Scan for the cell matching the given text and deliver its [X, Y] coordinate at center. 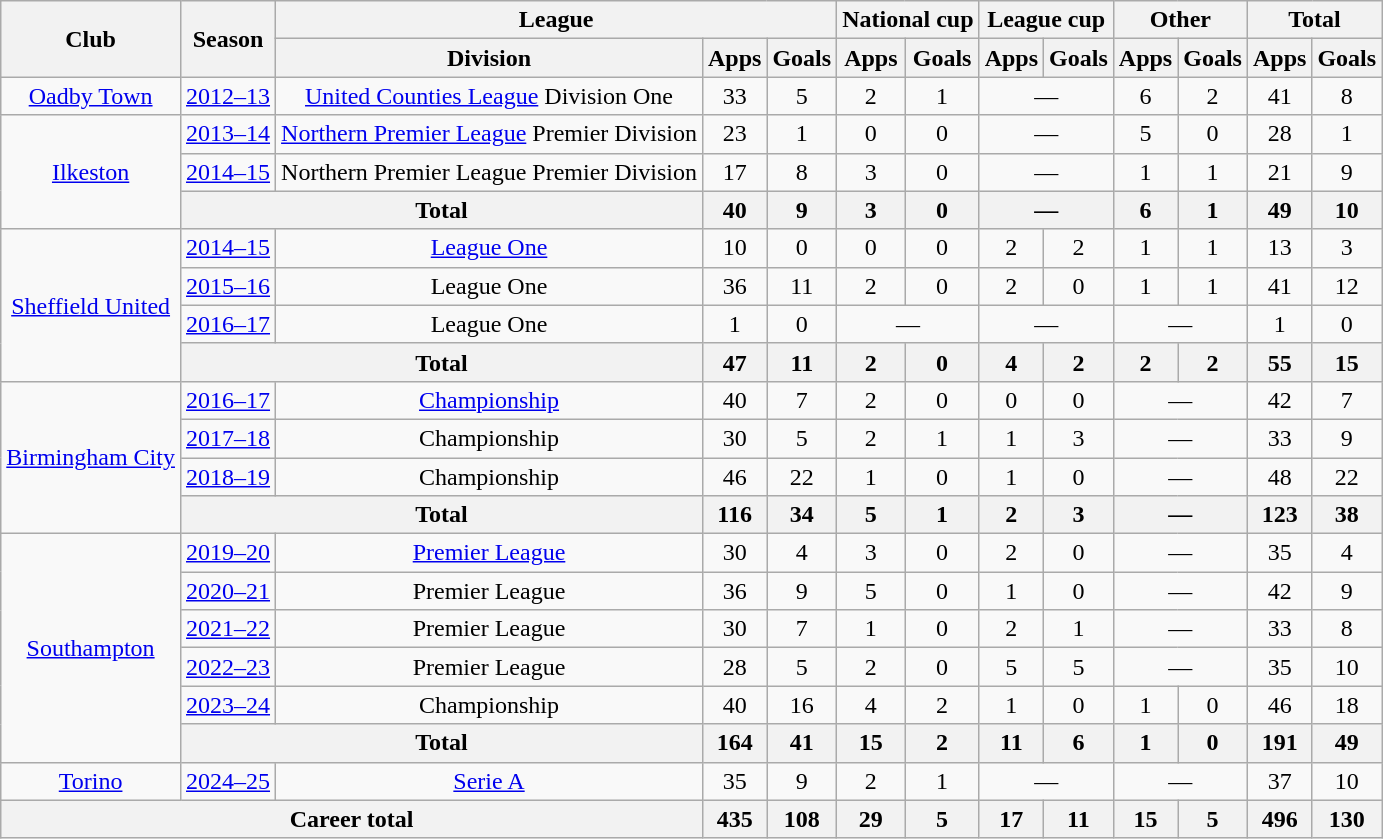
2021–22 [228, 629]
435 [734, 819]
116 [734, 515]
Club [91, 39]
2017–18 [228, 438]
Ilkeston [91, 172]
Career total [352, 819]
2013–14 [228, 134]
34 [802, 515]
191 [1279, 743]
108 [802, 819]
496 [1279, 819]
National cup [908, 20]
Southampton [91, 648]
2024–25 [228, 781]
123 [1279, 515]
League [556, 20]
2022–23 [228, 667]
12 [1347, 286]
Season [228, 39]
16 [802, 705]
2018–19 [228, 477]
Division [490, 58]
2023–24 [228, 705]
23 [734, 134]
55 [1279, 362]
164 [734, 743]
47 [734, 362]
Serie A [490, 781]
Birmingham City [91, 457]
2020–21 [228, 591]
2019–20 [228, 553]
13 [1279, 248]
48 [1279, 477]
United Counties League Division One [490, 96]
2015–16 [228, 286]
130 [1347, 819]
League cup [1046, 20]
Oadby Town [91, 96]
37 [1279, 781]
Other [1180, 20]
Sheffield United [91, 305]
38 [1347, 515]
21 [1279, 172]
2012–13 [228, 96]
18 [1347, 705]
Torino [91, 781]
29 [871, 819]
